From the cell containing the given text, extract its center point as (x, y) coordinate. 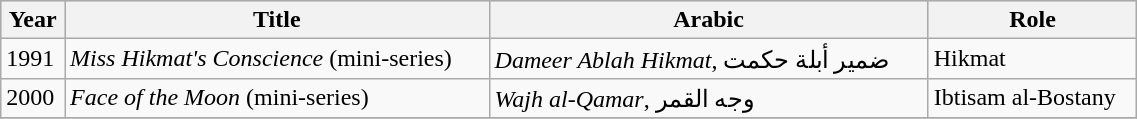
Ibtisam al-Bostany (1032, 98)
Face of the Moon (mini-series) (277, 98)
Year (33, 20)
Dameer Ablah Hikmat, ضمير أبلة حكمت (708, 59)
Arabic (708, 20)
Role (1032, 20)
Wajh al-Qamar, وجه القمر (708, 98)
1991 (33, 59)
Hikmat (1032, 59)
Miss Hikmat's Conscience (mini-series) (277, 59)
2000 (33, 98)
Title (277, 20)
